Return the (x, y) coordinate for the center point of the cell that contains the specified text.  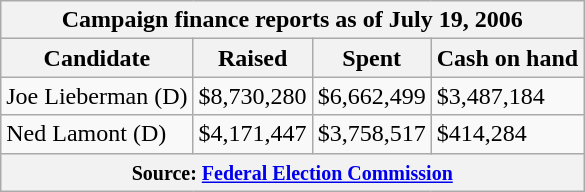
Spent (372, 58)
Joe Lieberman (D) (97, 96)
$3,758,517 (372, 134)
$6,662,499 (372, 96)
$414,284 (507, 134)
Raised (252, 58)
Cash on hand (507, 58)
$8,730,280 (252, 96)
$4,171,447 (252, 134)
Candidate (97, 58)
$3,487,184 (507, 96)
Campaign finance reports as of July 19, 2006 (292, 20)
Source: Federal Election Commission (292, 172)
Ned Lamont (D) (97, 134)
